Locate the cell with the specified text and output its (x, y) center coordinate. 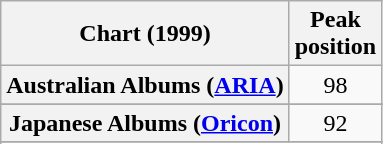
Australian Albums (ARIA) (145, 85)
98 (335, 85)
Chart (1999) (145, 34)
Peakposition (335, 34)
Japanese Albums (Oricon) (145, 123)
92 (335, 123)
